Identify which cell holds the provided text, then report its (x, y) central coordinate. 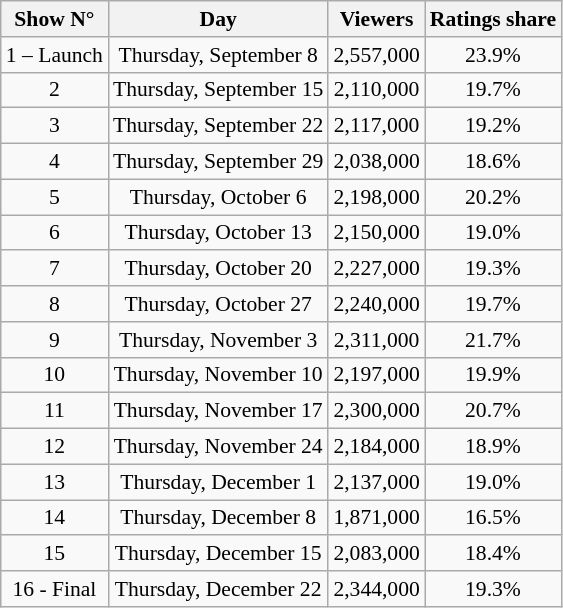
1 – Launch (54, 55)
16.5% (493, 518)
2,038,000 (376, 162)
Thursday, November 17 (218, 411)
5 (54, 197)
Thursday, November 3 (218, 340)
6 (54, 233)
11 (54, 411)
2,557,000 (376, 55)
20.2% (493, 197)
2,197,000 (376, 375)
15 (54, 554)
19.2% (493, 126)
Thursday, November 24 (218, 447)
9 (54, 340)
16 - Final (54, 589)
Thursday, September 15 (218, 90)
2,150,000 (376, 233)
Thursday, October 6 (218, 197)
Thursday, September 8 (218, 55)
Ratings share (493, 19)
3 (54, 126)
12 (54, 447)
2,227,000 (376, 269)
2,137,000 (376, 482)
18.6% (493, 162)
10 (54, 375)
Thursday, December 8 (218, 518)
7 (54, 269)
4 (54, 162)
2,110,000 (376, 90)
Thursday, December 15 (218, 554)
Thursday, October 13 (218, 233)
2,300,000 (376, 411)
2 (54, 90)
18.4% (493, 554)
Thursday, November 10 (218, 375)
20.7% (493, 411)
2,198,000 (376, 197)
1,871,000 (376, 518)
Thursday, October 27 (218, 304)
Thursday, September 22 (218, 126)
2,184,000 (376, 447)
Thursday, December 22 (218, 589)
13 (54, 482)
2,311,000 (376, 340)
2,240,000 (376, 304)
2,344,000 (376, 589)
2,083,000 (376, 554)
19.9% (493, 375)
21.7% (493, 340)
Thursday, December 1 (218, 482)
2,117,000 (376, 126)
Day (218, 19)
Viewers (376, 19)
Thursday, October 20 (218, 269)
23.9% (493, 55)
Thursday, September 29 (218, 162)
14 (54, 518)
18.9% (493, 447)
Show N° (54, 19)
8 (54, 304)
